Provide the [X, Y] coordinate of the cell's center where the given text is located.  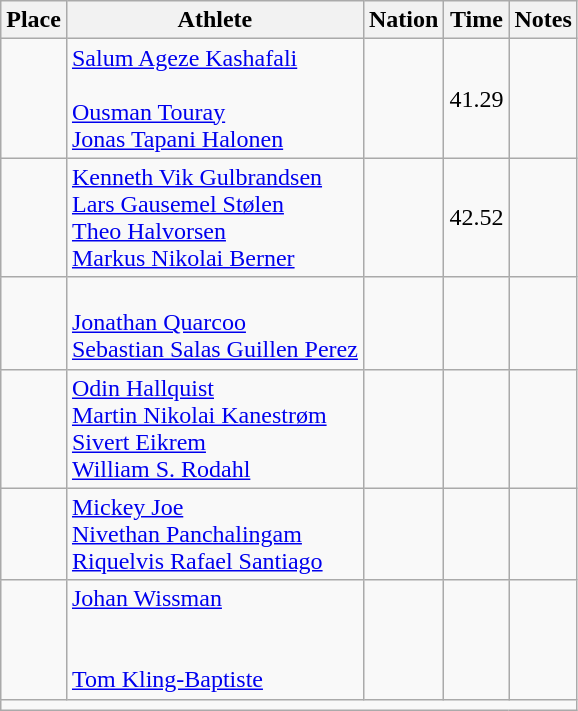
Mickey JoeNivethan PanchalingamRiquelvis Rafael Santiago [214, 534]
Jonathan QuarcooSebastian Salas Guillen Perez [214, 323]
Salum Ageze KashafaliOusman TourayJonas Tapani Halonen [214, 98]
Athlete [214, 20]
Kenneth Vik GulbrandsenLars Gausemel StølenTheo HalvorsenMarkus Nikolai Berner [214, 218]
Odin HallquistMartin Nikolai KanestrømSivert EikremWilliam S. Rodahl [214, 428]
Johan WissmanTom Kling-Baptiste [214, 640]
42.52 [476, 218]
Nation [403, 20]
Notes [543, 20]
Place [34, 20]
Time [476, 20]
41.29 [476, 98]
